Return (x, y) of the center of cell containing provided text 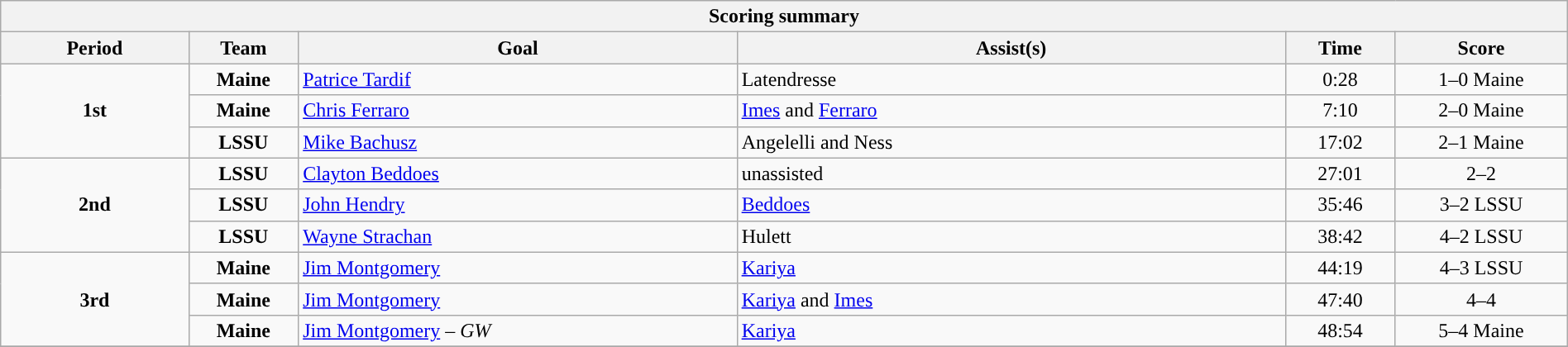
Assist(s) (1011, 48)
3rd (94, 299)
1st (94, 111)
John Hendry (518, 205)
Score (1481, 48)
44:19 (1340, 268)
47:40 (1340, 299)
0:28 (1340, 79)
Period (94, 48)
Hulett (1011, 236)
Wayne Strachan (518, 236)
Latendresse (1011, 79)
Chris Ferraro (518, 111)
2–0 Maine (1481, 111)
2nd (94, 205)
5–4 Maine (1481, 330)
3–2 LSSU (1481, 205)
Angelelli and Ness (1011, 142)
27:01 (1340, 173)
Goal (518, 48)
unassisted (1011, 173)
Imes and Ferraro (1011, 111)
Kariya and Imes (1011, 299)
Time (1340, 48)
35:46 (1340, 205)
Scoring summary (784, 17)
2–2 (1481, 173)
17:02 (1340, 142)
Beddoes (1011, 205)
38:42 (1340, 236)
7:10 (1340, 111)
Team (243, 48)
Mike Bachusz (518, 142)
1–0 Maine (1481, 79)
4–4 (1481, 299)
4–2 LSSU (1481, 236)
Patrice Tardif (518, 79)
2–1 Maine (1481, 142)
4–3 LSSU (1481, 268)
Clayton Beddoes (518, 173)
Jim Montgomery – GW (518, 330)
48:54 (1340, 330)
